From the cell containing the given text, extract its center point as [X, Y] coordinate. 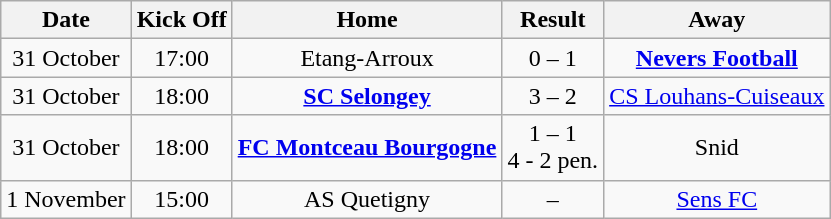
1 November [66, 199]
Etang-Arroux [367, 58]
15:00 [182, 199]
Home [367, 20]
AS Quetigny [367, 199]
Nevers Football [717, 58]
Away [717, 20]
Kick Off [182, 20]
CS Louhans-Cuiseaux [717, 96]
3 – 2 [553, 96]
SC Selongey [367, 96]
– [553, 199]
Date [66, 20]
Snid [717, 148]
17:00 [182, 58]
0 – 1 [553, 58]
Sens FC [717, 199]
Result [553, 20]
FC Montceau Bourgogne [367, 148]
1 – 1 4 - 2 pen. [553, 148]
